Capture the cell that displays the provided text and extract its (x, y) central coordinate. 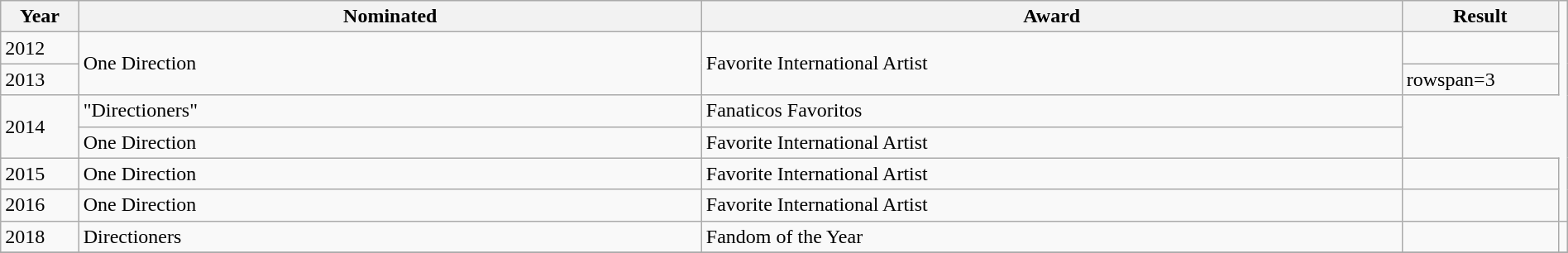
Fanaticos Favoritos (1052, 111)
2013 (40, 79)
2018 (40, 236)
"Directioners" (390, 111)
Directioners (390, 236)
Result (1480, 17)
Year (40, 17)
Fandom of the Year (1052, 236)
Award (1052, 17)
2015 (40, 174)
Nominated (390, 17)
2012 (40, 48)
2016 (40, 205)
2014 (40, 126)
rowspan=3 (1480, 79)
